Provide the (X, Y) coordinate of the cell's center where the given text is located.  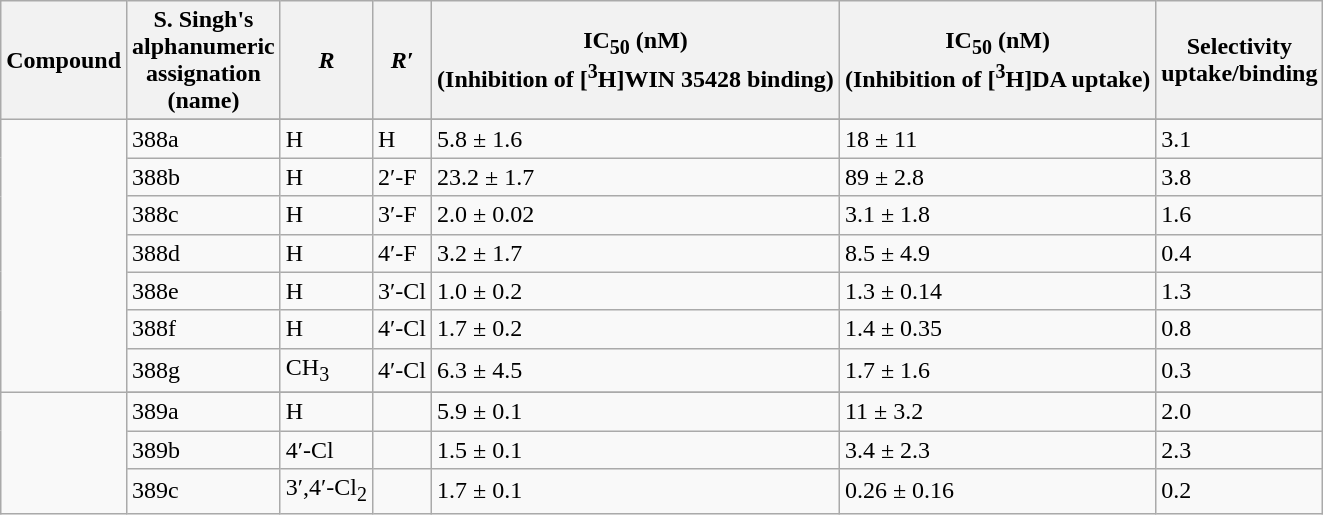
388e (204, 291)
388g (204, 370)
2.3 (1240, 450)
8.5 ± 4.9 (997, 253)
3.8 (1240, 177)
1.0 ± 0.2 (636, 291)
389a (204, 412)
0.3 (1240, 370)
6.3 ± 4.5 (636, 370)
3.1 (1240, 139)
0.8 (1240, 329)
3′,4′-Cl2 (326, 491)
1.7 ± 0.1 (636, 491)
388a (204, 139)
2.0 ± 0.02 (636, 215)
Selectivityuptake/binding (1240, 60)
23.2 ± 1.7 (636, 177)
3′-Cl (402, 291)
S. Singh'salphanumericassignation(name) (204, 60)
CH3 (326, 370)
1.5 ± 0.1 (636, 450)
R′ (402, 60)
3′-F (402, 215)
IC50 (nM)(Inhibition of [3H]WIN 35428 binding) (636, 60)
388b (204, 177)
18 ± 11 (997, 139)
2′-F (402, 177)
2.0 (1240, 412)
3.4 ± 2.3 (997, 450)
0.26 ± 0.16 (997, 491)
11 ± 3.2 (997, 412)
389b (204, 450)
1.4 ± 0.35 (997, 329)
89 ± 2.8 (997, 177)
1.7 ± 1.6 (997, 370)
3.2 ± 1.7 (636, 253)
388c (204, 215)
1.3 ± 0.14 (997, 291)
IC50 (nM)(Inhibition of [3H]DA uptake) (997, 60)
388d (204, 253)
1.7 ± 0.2 (636, 329)
1.6 (1240, 215)
1.3 (1240, 291)
0.4 (1240, 253)
388f (204, 329)
0.2 (1240, 491)
3.1 ± 1.8 (997, 215)
R (326, 60)
389c (204, 491)
5.9 ± 0.1 (636, 412)
5.8 ± 1.6 (636, 139)
4′-F (402, 253)
Compound (64, 60)
